From the cell containing the given text, extract its center point as [x, y] coordinate. 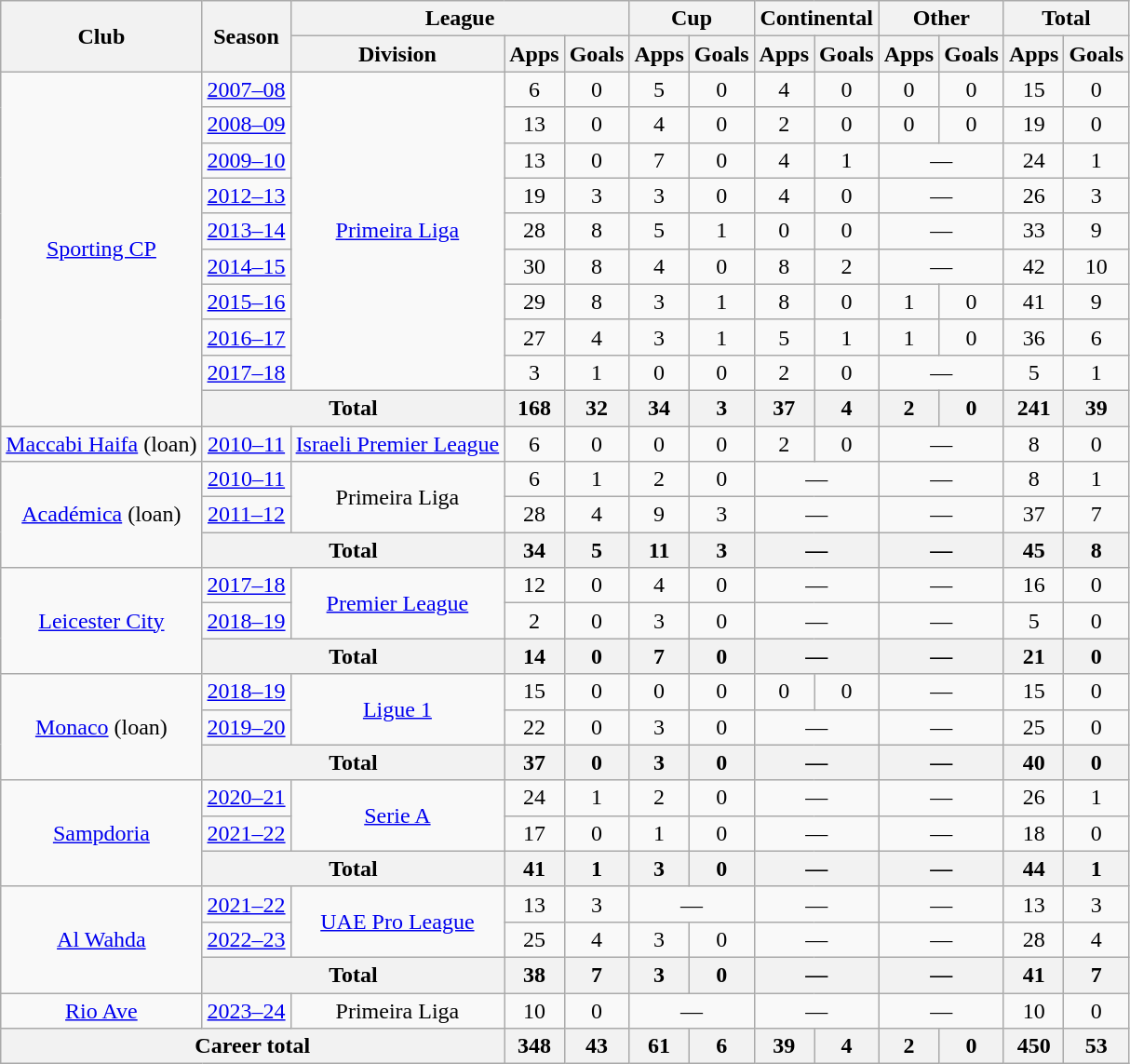
450 [1033, 1046]
348 [534, 1046]
30 [534, 266]
2015–16 [246, 302]
2007–08 [246, 89]
Premier League [397, 603]
UAE Pro League [397, 922]
2022–23 [246, 939]
Other [941, 19]
29 [534, 302]
168 [534, 408]
Sporting CP [101, 249]
Continental [816, 19]
18 [1033, 833]
Career total [253, 1046]
42 [1033, 266]
Division [397, 54]
22 [534, 727]
Monaco (loan) [101, 727]
16 [1033, 586]
2008–09 [246, 125]
45 [1033, 550]
Cup [692, 19]
38 [534, 975]
Maccabi Haifa (loan) [101, 444]
14 [534, 656]
2016–17 [246, 337]
Ligue 1 [397, 709]
Season [246, 36]
Académica (loan) [101, 515]
Leicester City [101, 621]
21 [1033, 656]
43 [597, 1046]
Rio Ave [101, 1010]
36 [1033, 337]
12 [534, 586]
33 [1033, 231]
Al Wahda [101, 939]
2020–21 [246, 798]
32 [597, 408]
2013–14 [246, 231]
44 [1033, 869]
2011–12 [246, 515]
17 [534, 833]
2023–24 [246, 1010]
11 [659, 550]
2014–15 [246, 266]
Sampdoria [101, 833]
Club [101, 36]
2012–13 [246, 195]
27 [534, 337]
241 [1033, 408]
League [460, 19]
Israeli Premier League [397, 444]
53 [1096, 1046]
40 [1033, 762]
2019–20 [246, 727]
61 [659, 1046]
Serie A [397, 815]
2009–10 [246, 160]
